Capture the cell that displays the provided text and extract its (x, y) central coordinate. 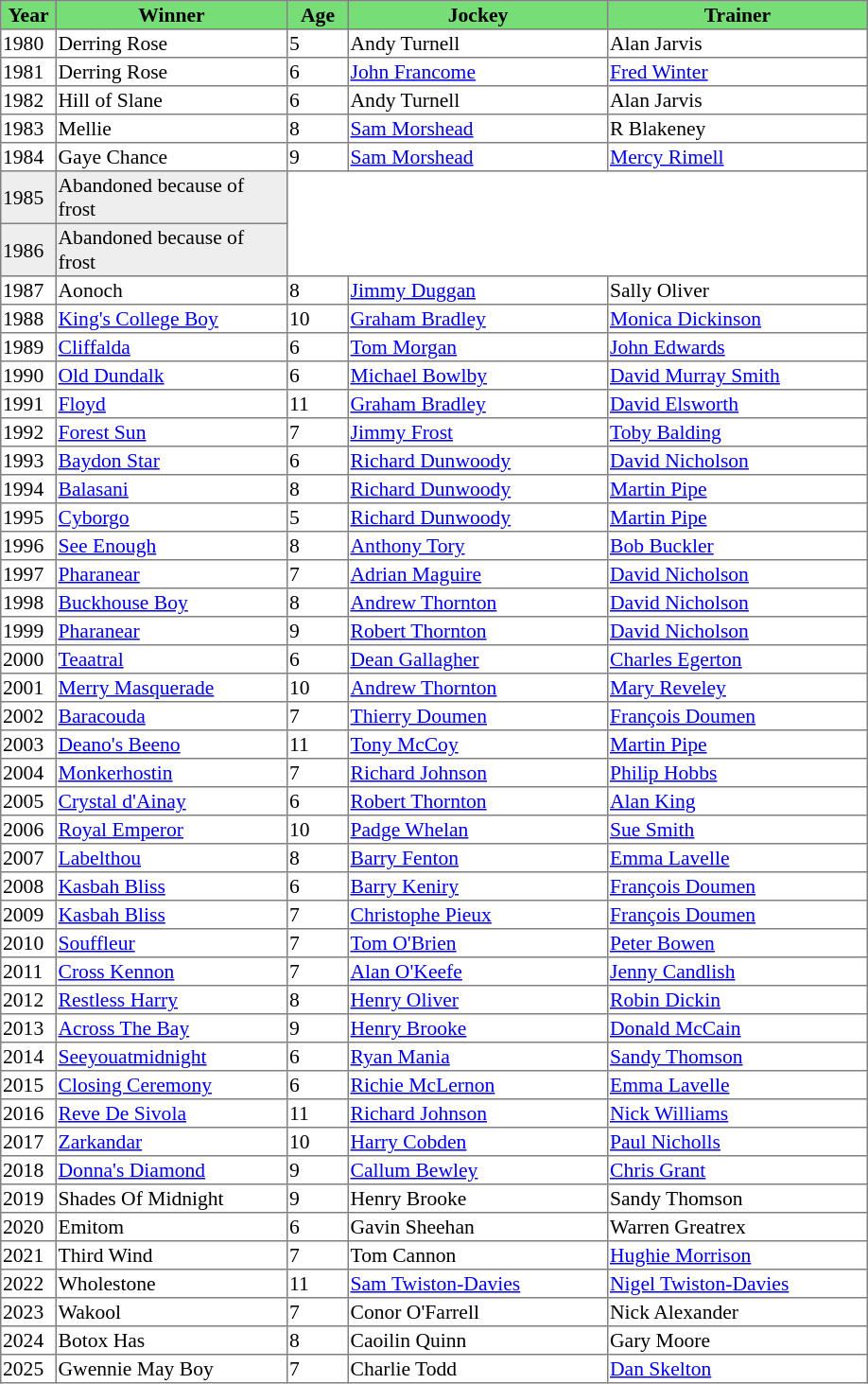
1981 (28, 72)
Nick Williams (738, 1113)
King's College Boy (171, 319)
Forest Sun (171, 432)
Dean Gallagher (477, 659)
Old Dundalk (171, 376)
Barry Keniry (477, 886)
Fred Winter (738, 72)
Baracouda (171, 716)
Souffleur (171, 943)
Gavin Sheehan (477, 1227)
1996 (28, 546)
Monica Dickinson (738, 319)
Botox Has (171, 1340)
2005 (28, 801)
Robin Dickin (738, 1000)
Christophe Pieux (477, 915)
Year (28, 15)
Aonoch (171, 290)
David Murray Smith (738, 376)
Dan Skelton (738, 1369)
2014 (28, 1057)
Anthony Tory (477, 546)
2019 (28, 1199)
Cyborgo (171, 517)
2001 (28, 688)
2003 (28, 745)
Tom Cannon (477, 1255)
Tom O'Brien (477, 943)
Cliffalda (171, 347)
Charles Egerton (738, 659)
Buckhouse Boy (171, 603)
Seeyouatmidnight (171, 1057)
Mary Reveley (738, 688)
2009 (28, 915)
2018 (28, 1170)
2012 (28, 1000)
2020 (28, 1227)
2004 (28, 773)
1995 (28, 517)
Donna's Diamond (171, 1170)
Richie McLernon (477, 1085)
1989 (28, 347)
Monkerhostin (171, 773)
Emitom (171, 1227)
Jockey (477, 15)
1991 (28, 404)
Teaatral (171, 659)
Charlie Todd (477, 1369)
Hill of Slane (171, 100)
Wakool (171, 1312)
John Francome (477, 72)
Alan O'Keefe (477, 972)
2023 (28, 1312)
Toby Balding (738, 432)
Balasani (171, 489)
1987 (28, 290)
Barry Fenton (477, 858)
Cross Kennon (171, 972)
Reve De Sivola (171, 1113)
1999 (28, 631)
R Blakeney (738, 129)
Zarkandar (171, 1142)
Crystal d'Ainay (171, 801)
Nigel Twiston-Davies (738, 1284)
See Enough (171, 546)
2006 (28, 830)
2016 (28, 1113)
Jenny Candlish (738, 972)
1990 (28, 376)
2013 (28, 1028)
Thierry Doumen (477, 716)
Callum Bewley (477, 1170)
Sue Smith (738, 830)
Third Wind (171, 1255)
Across The Bay (171, 1028)
Gary Moore (738, 1340)
2008 (28, 886)
2010 (28, 943)
Paul Nicholls (738, 1142)
Michael Bowlby (477, 376)
1984 (28, 157)
Wholestone (171, 1284)
Mellie (171, 129)
Trainer (738, 15)
Sally Oliver (738, 290)
Harry Cobden (477, 1142)
Padge Whelan (477, 830)
2011 (28, 972)
Nick Alexander (738, 1312)
1997 (28, 574)
2015 (28, 1085)
1998 (28, 603)
1982 (28, 100)
Gaye Chance (171, 157)
2002 (28, 716)
Floyd (171, 404)
Henry Oliver (477, 1000)
Adrian Maguire (477, 574)
2000 (28, 659)
Deano's Beeno (171, 745)
Conor O'Farrell (477, 1312)
Peter Bowen (738, 943)
1980 (28, 44)
Merry Masquerade (171, 688)
1986 (28, 250)
2025 (28, 1369)
2021 (28, 1255)
Jimmy Duggan (477, 290)
2024 (28, 1340)
Tony McCoy (477, 745)
Chris Grant (738, 1170)
Ryan Mania (477, 1057)
1994 (28, 489)
Gwennie May Boy (171, 1369)
Tom Morgan (477, 347)
Closing Ceremony (171, 1085)
Labelthou (171, 858)
Warren Greatrex (738, 1227)
1985 (28, 198)
Age (318, 15)
1992 (28, 432)
2017 (28, 1142)
Winner (171, 15)
Jimmy Frost (477, 432)
Baydon Star (171, 461)
John Edwards (738, 347)
Restless Harry (171, 1000)
Hughie Morrison (738, 1255)
Philip Hobbs (738, 773)
Caoilin Quinn (477, 1340)
Shades Of Midnight (171, 1199)
Royal Emperor (171, 830)
David Elsworth (738, 404)
Donald McCain (738, 1028)
2022 (28, 1284)
Mercy Rimell (738, 157)
1983 (28, 129)
Sam Twiston-Davies (477, 1284)
2007 (28, 858)
1993 (28, 461)
1988 (28, 319)
Alan King (738, 801)
Bob Buckler (738, 546)
